Capture the cell that displays the provided text and extract its [x, y] central coordinate. 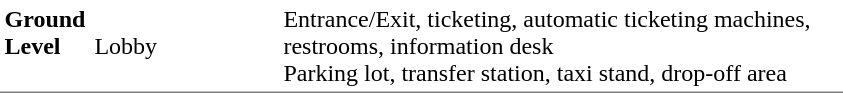
Ground Level [45, 46]
Lobby [184, 46]
Entrance/Exit, ticketing, automatic ticketing machines, restrooms, information deskParking lot, transfer station, taxi stand, drop-off area [561, 46]
